Determine the [X, Y] coordinate at the center of the cell enclosing the given text.  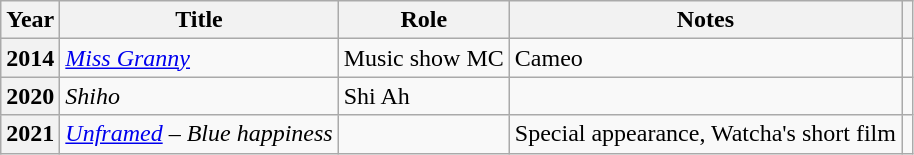
2014 [30, 58]
Special appearance, Watcha's short film [705, 134]
2021 [30, 134]
Notes [705, 20]
2020 [30, 96]
Unframed – Blue happiness [199, 134]
Year [30, 20]
Title [199, 20]
Role [424, 20]
Shiho [199, 96]
Miss Granny [199, 58]
Music show MC [424, 58]
Cameo [705, 58]
Shi Ah [424, 96]
